Locate the cell with the specified text and output its [x, y] center coordinate. 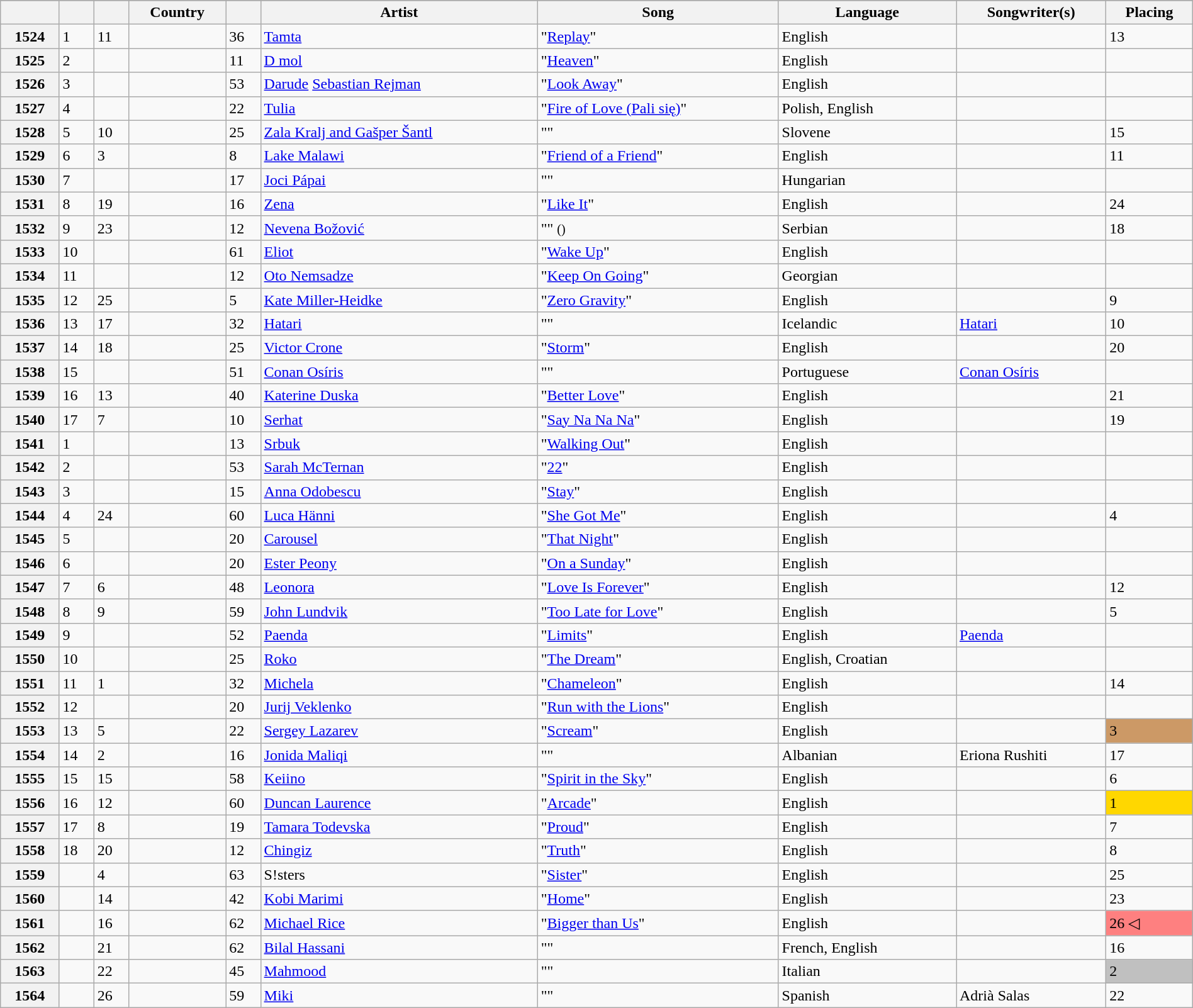
36 [243, 36]
Country [177, 13]
1526 [30, 84]
1524 [30, 36]
Chingiz [399, 851]
Anna Odobescu [399, 491]
"Stay" [658, 491]
Roko [399, 659]
1545 [30, 539]
"Say Na Na Na" [658, 420]
"Scream" [658, 731]
Jurij Veklenko [399, 707]
1562 [30, 948]
1539 [30, 396]
Katerine Duska [399, 396]
1556 [30, 803]
1536 [30, 324]
"On a Sunday" [658, 563]
"She Got Me" [658, 515]
"Chameleon" [658, 683]
1531 [30, 204]
1558 [30, 851]
52 [243, 635]
"Better Love" [658, 396]
Oto Nemsadze [399, 276]
"Spirit in the Sky" [658, 779]
Duncan Laurence [399, 803]
63 [243, 875]
Sergey Lazarev [399, 731]
1547 [30, 587]
1537 [30, 348]
"Like It" [658, 204]
Albanian [867, 755]
26 ◁ [1149, 923]
1550 [30, 659]
"Proud" [658, 827]
Zala Kralj and Gašper Šantl [399, 132]
Artist [399, 13]
"Replay" [658, 36]
Srbuk [399, 444]
Jonida Maliqi [399, 755]
"Wake Up" [658, 252]
John Lundvik [399, 611]
Ester Peony [399, 563]
Lake Malawi [399, 156]
1535 [30, 300]
1525 [30, 60]
Kate Miller-Heidke [399, 300]
"That Night" [658, 539]
Serbian [867, 228]
"Truth" [658, 851]
Icelandic [867, 324]
1543 [30, 491]
Eriona Rushiti [1031, 755]
Miki [399, 995]
Nevena Božović [399, 228]
"Too Late for Love" [658, 611]
"Keep On Going" [658, 276]
1542 [30, 468]
Bilal Hassani [399, 948]
Tulia [399, 108]
1549 [30, 635]
Sarah McTernan [399, 468]
Italian [867, 972]
Carousel [399, 539]
English, Croatian [867, 659]
"Run with the Lions" [658, 707]
Victor Crone [399, 348]
Kobi Marimi [399, 899]
Polish, English [867, 108]
1555 [30, 779]
1559 [30, 875]
58 [243, 779]
Songwriter(s) [1031, 13]
Leonora [399, 587]
Spanish [867, 995]
Slovene [867, 132]
1563 [30, 972]
Language [867, 13]
"Walking Out" [658, 444]
Serhat [399, 420]
1560 [30, 899]
1551 [30, 683]
"Limits" [658, 635]
26 [111, 995]
1561 [30, 923]
1533 [30, 252]
40 [243, 396]
Michael Rice [399, 923]
Tamara Todevska [399, 827]
Joci Pápai [399, 180]
Mahmood [399, 972]
1546 [30, 563]
Song [658, 13]
Georgian [867, 276]
French, English [867, 948]
Luca Hänni [399, 515]
"Look Away" [658, 84]
"Fire of Love (Pali się)" [658, 108]
48 [243, 587]
S!sters [399, 875]
"The Dream" [658, 659]
"" () [658, 228]
1538 [30, 372]
Portuguese [867, 372]
1553 [30, 731]
"Heaven" [658, 60]
Michela [399, 683]
Adrià Salas [1031, 995]
Tamta [399, 36]
"Sister" [658, 875]
1552 [30, 707]
Hungarian [867, 180]
Zena [399, 204]
"Home" [658, 899]
1564 [30, 995]
Eliot [399, 252]
1554 [30, 755]
"Storm" [658, 348]
"Friend of a Friend" [658, 156]
1532 [30, 228]
61 [243, 252]
1527 [30, 108]
1530 [30, 180]
45 [243, 972]
Placing [1149, 13]
"Zero Gravity" [658, 300]
1548 [30, 611]
1528 [30, 132]
Keiino [399, 779]
42 [243, 899]
"Love Is Forever" [658, 587]
1534 [30, 276]
"Arcade" [658, 803]
1529 [30, 156]
1544 [30, 515]
Darude Sebastian Rejman [399, 84]
1541 [30, 444]
"22" [658, 468]
D mol [399, 60]
51 [243, 372]
"Bigger than Us" [658, 923]
1540 [30, 420]
1557 [30, 827]
